Provide the (X, Y) coordinate of the cell's center where the given text is located.  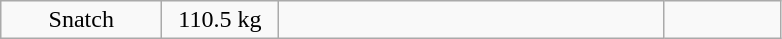
110.5 kg (220, 20)
Snatch (82, 20)
